For the text-containing cell, return its midpoint in [x, y] coordinate format. 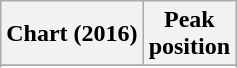
Chart (2016) [72, 34]
Peakposition [189, 34]
